Find where the given text appears and provide that cell's center as [x, y] coordinate. 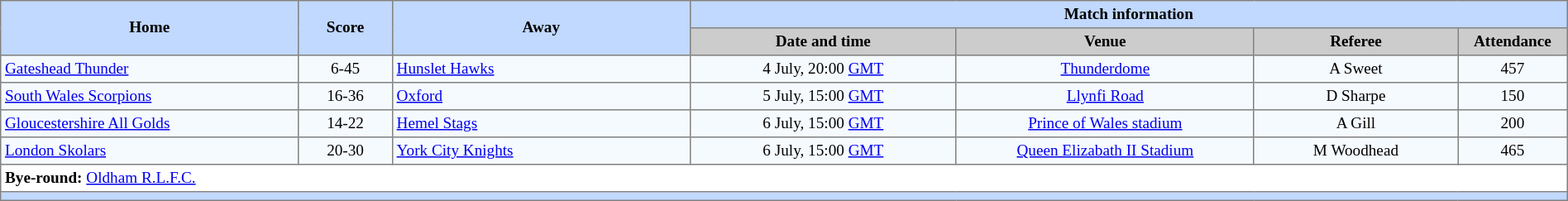
6-45 [346, 69]
Queen Elizabath II Stadium [1105, 151]
Oxford [541, 96]
Gateshead Thunder [150, 69]
150 [1513, 96]
Gloucestershire All Golds [150, 124]
14-22 [346, 124]
Date and time [823, 41]
York City Knights [541, 151]
5 July, 15:00 GMT [823, 96]
4 July, 20:00 GMT [823, 69]
Hunslet Hawks [541, 69]
Away [541, 28]
457 [1513, 69]
Llynfi Road [1105, 96]
Prince of Wales stadium [1105, 124]
London Skolars [150, 151]
Score [346, 28]
D Sharpe [1355, 96]
South Wales Scorpions [150, 96]
465 [1513, 151]
Referee [1355, 41]
Venue [1105, 41]
Home [150, 28]
M Woodhead [1355, 151]
Thunderdome [1105, 69]
Hemel Stags [541, 124]
A Sweet [1355, 69]
A Gill [1355, 124]
Bye-round: Oldham R.L.F.C. [784, 179]
200 [1513, 124]
16-36 [346, 96]
20-30 [346, 151]
Match information [1128, 15]
Attendance [1513, 41]
